Return (X, Y) of the center of cell containing provided text 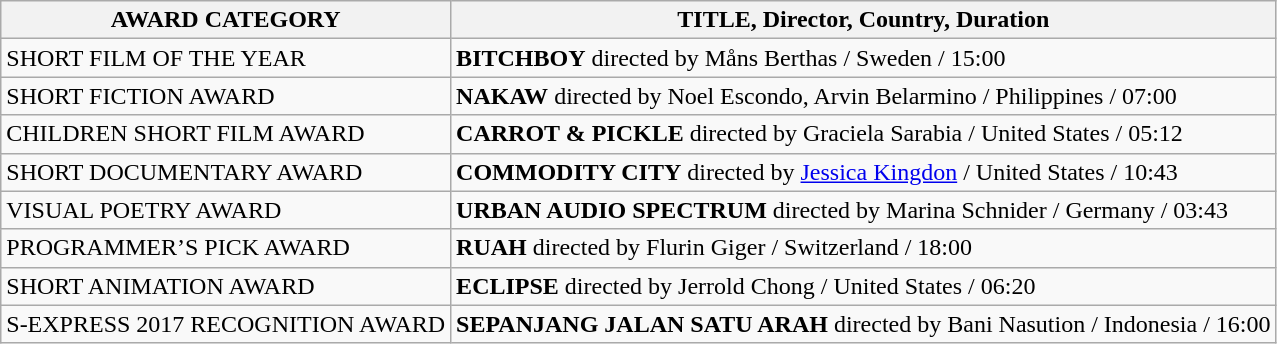
COMMODITY CITY directed by Jessica Kingdon / United States / 10:43 (864, 172)
AWARD CATEGORY (226, 20)
NAKAW directed by Noel Escondo, Arvin Belarmino / Philippines / 07:00 (864, 96)
PROGRAMMER’S PICK AWARD (226, 248)
SHORT ANIMATION AWARD (226, 286)
RUAH directed by Flurin Giger / Switzerland / 18:00 (864, 248)
ECLIPSE directed by Jerrold Chong / United States / 06:20 (864, 286)
TITLE, Director, Country, Duration (864, 20)
SHORT FICTION AWARD (226, 96)
CARROT & PICKLE directed by Graciela Sarabia / United States / 05:12 (864, 134)
CHILDREN SHORT FILM AWARD (226, 134)
BITCHBOY directed by Måns Berthas / Sweden / 15:00 (864, 58)
SHORT FILM OF THE YEAR (226, 58)
VISUAL POETRY AWARD (226, 210)
SHORT DOCUMENTARY AWARD (226, 172)
URBAN AUDIO SPECTRUM directed by Marina Schnider / Germany / 03:43 (864, 210)
S-EXPRESS 2017 RECOGNITION AWARD (226, 324)
SEPANJANG JALAN SATU ARAH directed by Bani Nasution / Indonesia / 16:00 (864, 324)
